Return [x, y] of the center of cell containing provided text 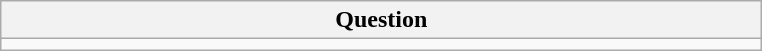
Question [382, 20]
